Capture the cell that displays the provided text and extract its (x, y) central coordinate. 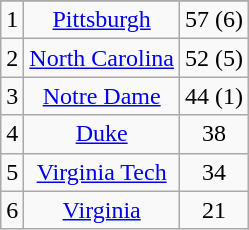
North Carolina (102, 58)
5 (12, 172)
2 (12, 58)
44 (1) (214, 96)
38 (214, 134)
6 (12, 210)
Pittsburgh (102, 20)
Notre Dame (102, 96)
21 (214, 210)
Duke (102, 134)
34 (214, 172)
Virginia Tech (102, 172)
1 (12, 20)
Virginia (102, 210)
4 (12, 134)
52 (5) (214, 58)
3 (12, 96)
57 (6) (214, 20)
